Capture the cell that displays the provided text and extract its [x, y] central coordinate. 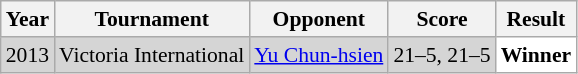
Winner [536, 55]
Victoria International [152, 55]
2013 [28, 55]
Result [536, 19]
Year [28, 19]
Yu Chun-hsien [318, 55]
Tournament [152, 19]
21–5, 21–5 [442, 55]
Opponent [318, 19]
Score [442, 19]
